Output the [X, Y] coordinate of the center of the cell containing the given text.  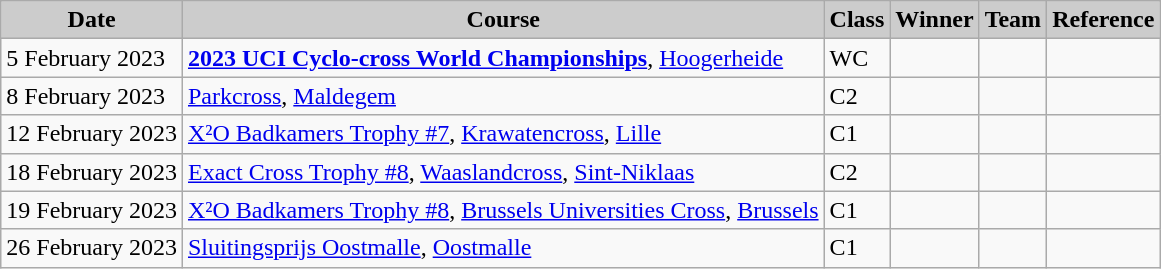
Parkcross, Maldegem [503, 96]
19 February 2023 [92, 210]
18 February 2023 [92, 172]
Reference [1104, 20]
Team [1013, 20]
Class [857, 20]
5 February 2023 [92, 58]
Winner [934, 20]
Date [92, 20]
12 February 2023 [92, 134]
26 February 2023 [92, 248]
X²O Badkamers Trophy #8, Brussels Universities Cross, Brussels [503, 210]
Sluitingsprijs Oostmalle, Oostmalle [503, 248]
X²O Badkamers Trophy #7, Krawatencross, Lille [503, 134]
2023 UCI Cyclo-cross World Championships, Hoogerheide [503, 58]
Exact Cross Trophy #8, Waaslandcross, Sint-Niklaas [503, 172]
WC [857, 58]
8 February 2023 [92, 96]
Course [503, 20]
